Return [X, Y] of the center of cell containing provided text 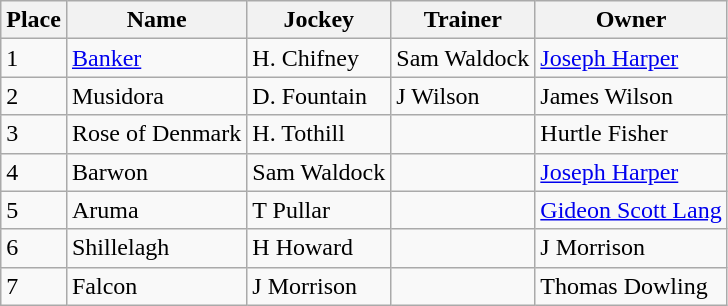
2 [34, 96]
H. Chifney [319, 58]
Barwon [156, 172]
Rose of Denmark [156, 134]
H Howard [319, 248]
D. Fountain [319, 96]
H. Tothill [319, 134]
Thomas Dowling [631, 286]
4 [34, 172]
Jockey [319, 20]
1 [34, 58]
Name [156, 20]
Place [34, 20]
Aruma [156, 210]
Shillelagh [156, 248]
5 [34, 210]
Trainer [463, 20]
3 [34, 134]
J Wilson [463, 96]
James Wilson [631, 96]
Musidora [156, 96]
Banker [156, 58]
Gideon Scott Lang [631, 210]
Falcon [156, 286]
Hurtle Fisher [631, 134]
T Pullar [319, 210]
6 [34, 248]
7 [34, 286]
Owner [631, 20]
